Find where the given text appears and provide that cell's center as (x, y) coordinate. 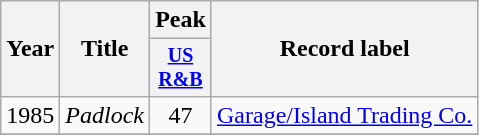
Peak (181, 20)
USR&B (181, 68)
Record label (344, 49)
Garage/Island Trading Co. (344, 115)
Year (30, 49)
Title (105, 49)
Padlock (105, 115)
47 (181, 115)
1985 (30, 115)
